Detect which cell encompasses the target text, then output its (x, y) center coordinate. 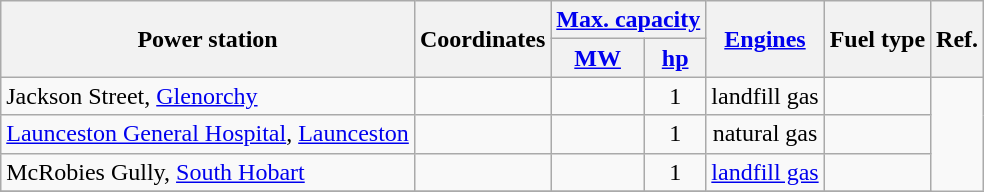
Ref. (958, 39)
McRobies Gully, South Hobart (208, 172)
Power station (208, 39)
Engines (765, 39)
MW (598, 58)
Fuel type (877, 39)
Max. capacity (628, 20)
natural gas (765, 134)
hp (674, 58)
Coordinates (482, 39)
Jackson Street, Glenorchy (208, 96)
Launceston General Hospital, Launceston (208, 134)
